For the text-containing cell, return its midpoint in (x, y) coordinate format. 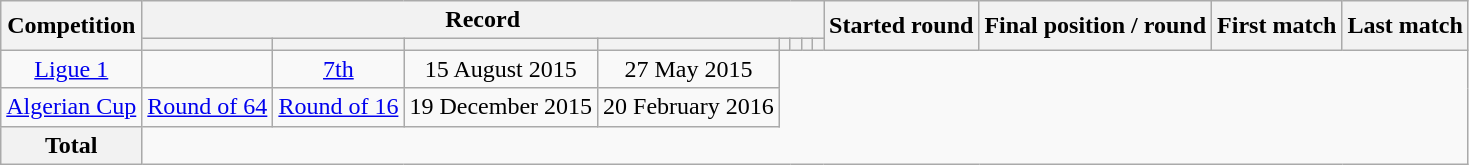
Last match (1405, 26)
Started round (902, 26)
Total (72, 145)
Competition (72, 26)
Round of 16 (338, 107)
20 February 2016 (689, 107)
27 May 2015 (689, 69)
19 December 2015 (501, 107)
15 August 2015 (501, 69)
Algerian Cup (72, 107)
Record (483, 20)
First match (1277, 26)
7th (338, 69)
Round of 64 (208, 107)
Final position / round (1096, 26)
Ligue 1 (72, 69)
